Locate the cell with the specified text and output its [x, y] center coordinate. 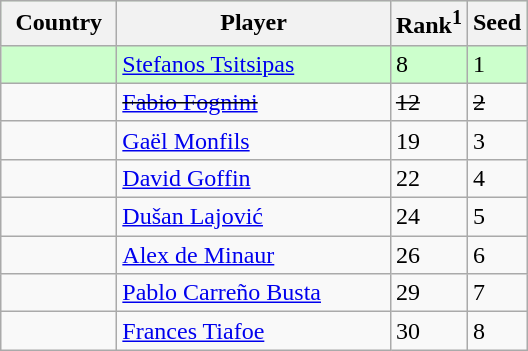
Pablo Carreño Busta [254, 293]
3 [496, 140]
Rank1 [428, 24]
Gaël Monfils [254, 140]
12 [428, 102]
5 [496, 217]
19 [428, 140]
6 [496, 255]
Stefanos Tsitsipas [254, 64]
22 [428, 178]
Dušan Lajović [254, 217]
30 [428, 331]
David Goffin [254, 178]
Alex de Minaur [254, 255]
Frances Tiafoe [254, 331]
Player [254, 24]
2 [496, 102]
24 [428, 217]
Fabio Fognini [254, 102]
1 [496, 64]
4 [496, 178]
26 [428, 255]
7 [496, 293]
Seed [496, 24]
Country [59, 24]
29 [428, 293]
